Search for the cell housing the specified text and yield its (X, Y) center coordinate. 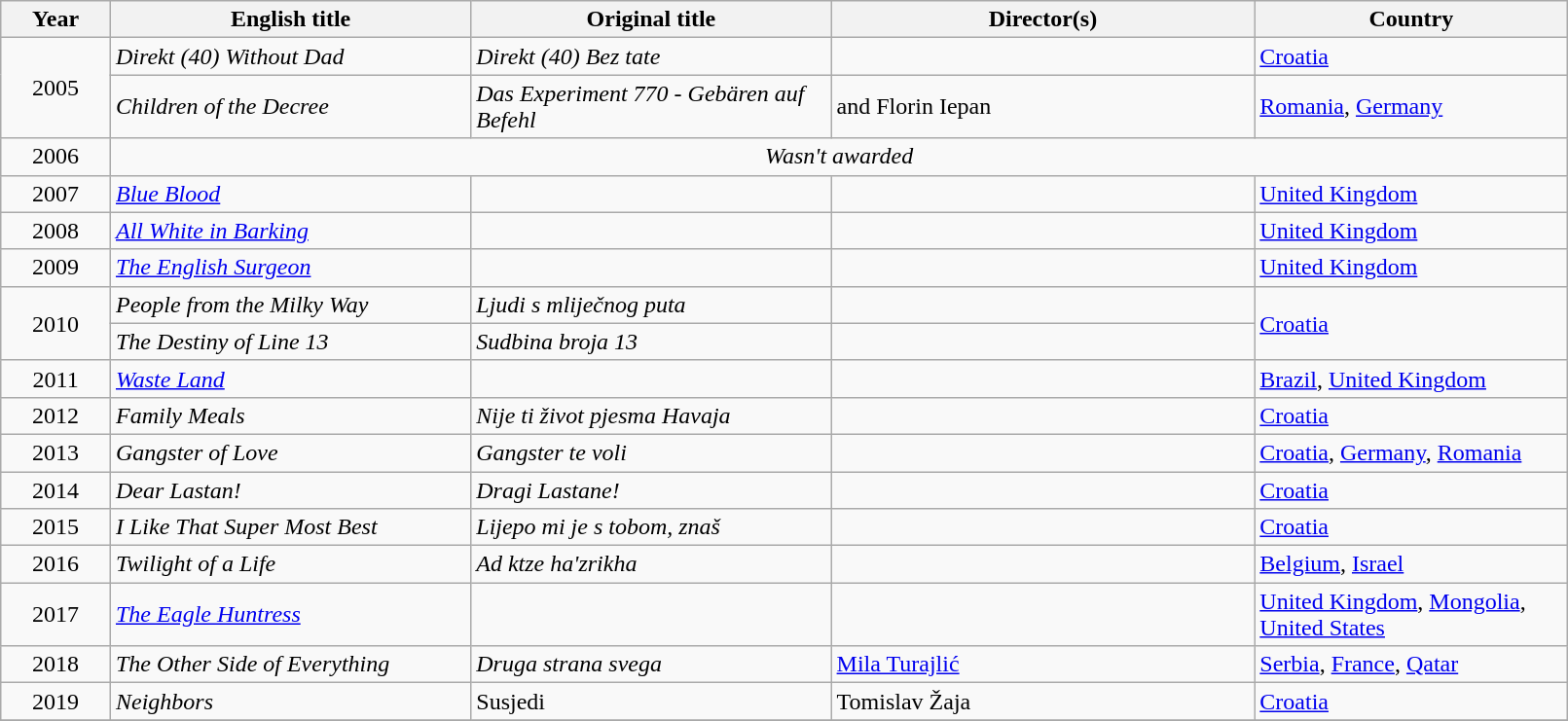
United Kingdom, Mongolia, United States (1411, 615)
Gangster te voli (651, 452)
Gangster of Love (290, 452)
2019 (56, 702)
Direkt (40) Bez tate (651, 56)
Ad ktze ha'zrikha (651, 564)
People from the Milky Way (290, 305)
2013 (56, 452)
The English Surgeon (290, 268)
Ljudi s mliječnog puta (651, 305)
2008 (56, 231)
Mila Turajlić (1043, 665)
2009 (56, 268)
Croatia, Germany, Romania (1411, 452)
Dragi Lastane! (651, 489)
The Other Side of Everything (290, 665)
2011 (56, 379)
Susjedi (651, 702)
Twilight of a Life (290, 564)
Country (1411, 19)
2005 (56, 88)
Romania, Germany (1411, 107)
Direkt (40) Without Dad (290, 56)
Wasn't awarded (839, 157)
2014 (56, 489)
Children of the Decree (290, 107)
Brazil, United Kingdom (1411, 379)
Das Experiment 770 - Gebären auf Befehl (651, 107)
English title (290, 19)
Belgium, Israel (1411, 564)
Year (56, 19)
2017 (56, 615)
Serbia, France, Qatar (1411, 665)
Sudbina broja 13 (651, 342)
2007 (56, 194)
Nije ti život pjesma Havaja (651, 415)
2016 (56, 564)
2010 (56, 323)
Druga strana svega (651, 665)
Dear Lastan! (290, 489)
Blue Blood (290, 194)
Lijepo mi je s tobom, znaš (651, 527)
and Florin Iepan (1043, 107)
Waste Land (290, 379)
2012 (56, 415)
The Destiny of Line 13 (290, 342)
Director(s) (1043, 19)
2006 (56, 157)
The Eagle Huntress (290, 615)
Family Meals (290, 415)
2015 (56, 527)
Tomislav Žaja (1043, 702)
Original title (651, 19)
2018 (56, 665)
All White in Barking (290, 231)
Neighbors (290, 702)
I Like That Super Most Best (290, 527)
